Detect which cell encompasses the target text, then output its (X, Y) center coordinate. 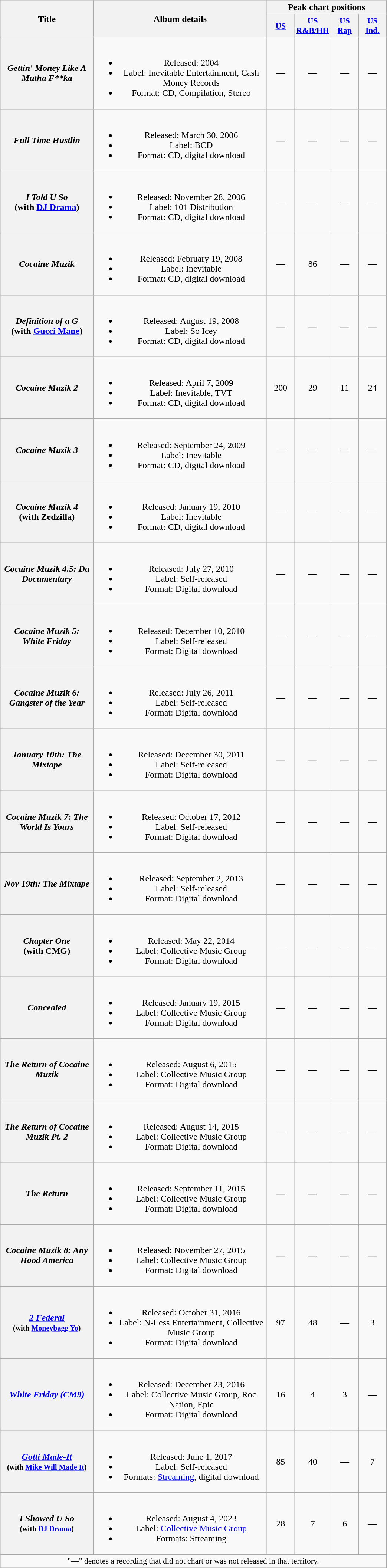
Cocaine Muzik 7: The World Is Yours (47, 822)
Released: May 22, 2014Label: Collective Music GroupFormat: Digital download (180, 946)
Concealed (47, 1007)
40 (313, 1462)
Cocaine Muzik 4.5: Da Documentary (47, 573)
Released: February 19, 2008Label: InevitableFormat: CD, digital download (180, 264)
Released: March 30, 2006Label: BCDFormat: CD, digital download (180, 140)
Released: July 27, 2010Label: Self-releasedFormat: Digital download (180, 573)
Released: January 19, 2010Label: InevitableFormat: CD, digital download (180, 512)
"—" denotes a recording that did not chart or was not released in that territory. (194, 1561)
Definition of a G(with Gucci Mane) (47, 326)
The Return of Cocaine Muzik (47, 1070)
Peak chart positions (327, 7)
USR&B/HH (313, 26)
January 10th: The Mixtape (47, 760)
Cocaine Muzik 8: Any Hood America (47, 1255)
I Told U So(with DJ Drama) (47, 202)
29 (313, 388)
Released: November 28, 2006Label: 101 DistributionFormat: CD, digital download (180, 202)
Released: September 2, 2013Label: Self-releasedFormat: Digital download (180, 884)
I Showed U So (with DJ Drama) (47, 1523)
Cocaine Muzik (47, 264)
16 (281, 1394)
11 (344, 388)
The Return of Cocaine Muzik Pt. 2 (47, 1131)
6 (344, 1523)
Title (47, 19)
Nov 19th: The Mixtape (47, 884)
US (281, 26)
Released: September 11, 2015Label: Collective Music GroupFormat: Digital download (180, 1194)
Released: July 26, 2011Label: Self-releasedFormat: Digital download (180, 698)
Gettin' Money Like A Mutha F**ka (47, 73)
4 (313, 1394)
Cocaine Muzik 5: White Friday (47, 636)
Released: December 23, 2016Label: Collective Music Group, Roc Nation, EpicFormat: Digital download (180, 1394)
86 (313, 264)
Released: August 6, 2015Label: Collective Music GroupFormat: Digital download (180, 1070)
Released: September 24, 2009Label: InevitableFormat: CD, digital download (180, 450)
Album details (180, 19)
Released: November 27, 2015Label: Collective Music GroupFormat: Digital download (180, 1255)
Cocaine Muzik 3 (47, 450)
200 (281, 388)
Released: August 4, 2023Label: Collective Music GroupFormats: Streaming (180, 1523)
Released: June 1, 2017Label: Self-releasedFormats: Streaming, digital download (180, 1462)
Released: December 10, 2010Label: Self-releasedFormat: Digital download (180, 636)
Chapter One(with CMG) (47, 946)
Released: January 19, 2015Label: Collective Music GroupFormat: Digital download (180, 1007)
Released: August 14, 2015Label: Collective Music GroupFormat: Digital download (180, 1131)
USInd. (373, 26)
2 Federal(with Moneybagg Yo) (47, 1322)
28 (281, 1523)
Released: October 31, 2016Label: N-Less Entertainment, Collective Music GroupFormat: Digital download (180, 1322)
Cocaine Muzik 6: Gangster of the Year (47, 698)
Released: October 17, 2012Label: Self-releasedFormat: Digital download (180, 822)
USRap (344, 26)
Gotti Made-It (with Mike Will Made It) (47, 1462)
48 (313, 1322)
85 (281, 1462)
Released: August 19, 2008Label: So IceyFormat: CD, digital download (180, 326)
Released: December 30, 2011Label: Self-releasedFormat: Digital download (180, 760)
White Friday (CM9) (47, 1394)
Released: April 7, 2009Label: Inevitable, TVTFormat: CD, digital download (180, 388)
Full Time Hustlin (47, 140)
Cocaine Muzik 2 (47, 388)
24 (373, 388)
Cocaine Muzik 4(with Zedzilla) (47, 512)
The Return (47, 1194)
97 (281, 1322)
Released: 2004Label: Inevitable Entertainment, Cash Money RecordsFormat: CD, Compilation, Stereo (180, 73)
